Locate the cell with the specified text and output its (X, Y) center coordinate. 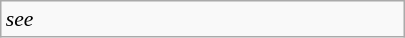
see (203, 19)
